From the cell containing the given text, extract its center point as (X, Y) coordinate. 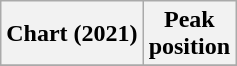
Chart (2021) (72, 34)
Peakposition (189, 34)
